For the text-containing cell, return its midpoint in [X, Y] coordinate format. 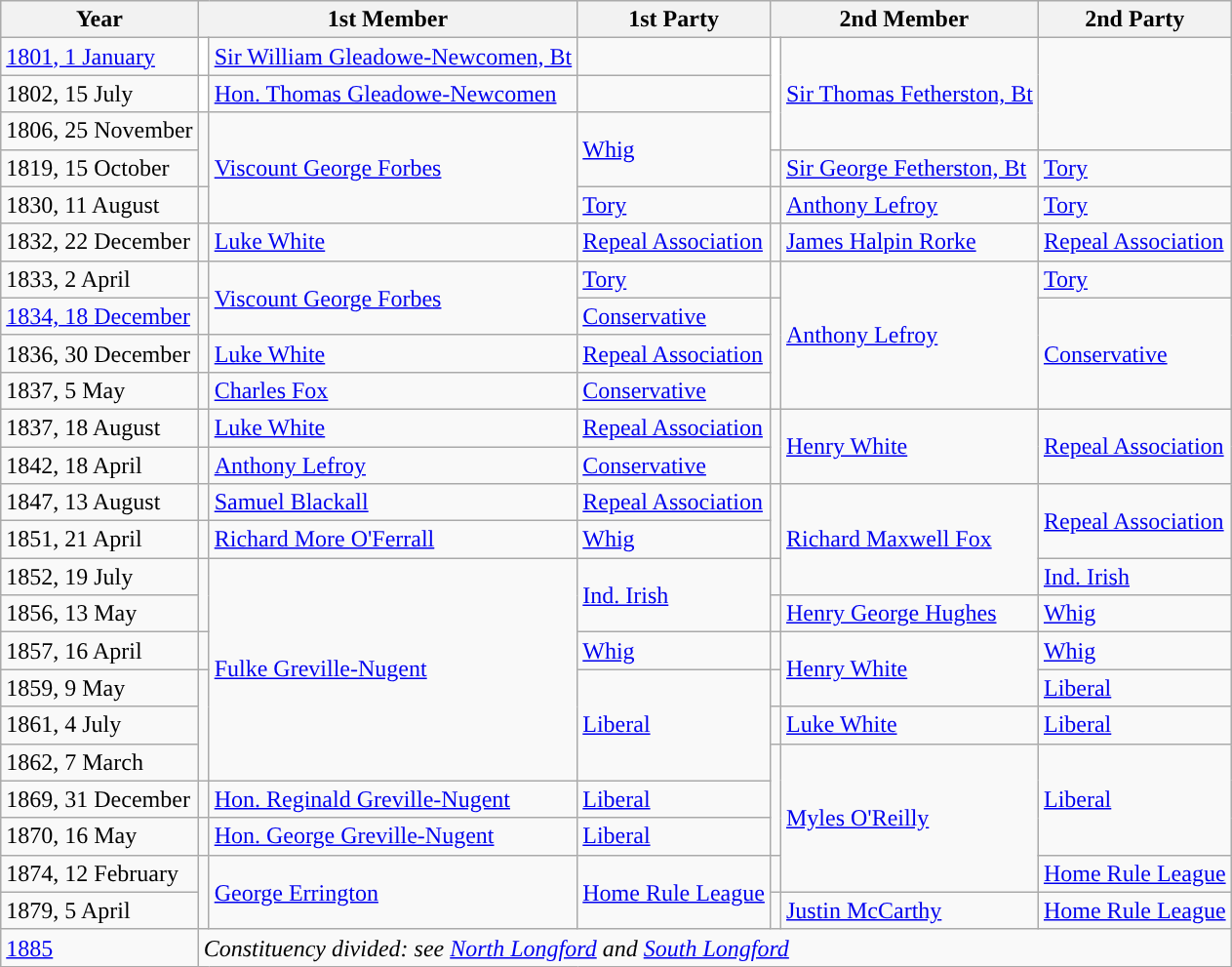
1847, 13 August [99, 503]
Henry George Hughes [909, 614]
1862, 7 March [99, 762]
1801, 1 January [99, 57]
1st Member [388, 20]
1836, 30 December [99, 353]
1885 [99, 947]
1819, 15 October [99, 168]
1856, 13 May [99, 614]
1st Party [674, 20]
2nd Member [903, 20]
Constituency divided: see North Longford and South Longford [714, 947]
1837, 5 May [99, 390]
1802, 15 July [99, 94]
1874, 12 February [99, 873]
1830, 11 August [99, 205]
1833, 2 April [99, 279]
Myles O'Reilly [909, 818]
Year [99, 20]
1870, 16 May [99, 836]
1834, 18 December [99, 316]
1857, 16 April [99, 651]
Fulke Greville-Nugent [393, 669]
Hon. Thomas Gleadowe-Newcomen [393, 94]
Hon. George Greville-Nugent [393, 836]
Richard Maxwell Fox [909, 540]
James Halpin Rorke [909, 242]
Sir William Gleadowe-Newcomen, Bt [393, 57]
Justin McCarthy [909, 910]
George Errington [393, 892]
1861, 4 July [99, 725]
Charles Fox [393, 390]
1852, 19 July [99, 577]
2nd Party [1134, 20]
1859, 9 May [99, 688]
1806, 25 November [99, 131]
Sir Thomas Fetherston, Bt [909, 94]
Sir George Fetherston, Bt [909, 168]
1837, 18 August [99, 427]
Samuel Blackall [393, 503]
1832, 22 December [99, 242]
Hon. Reginald Greville-Nugent [393, 799]
1869, 31 December [99, 799]
1842, 18 April [99, 465]
1879, 5 April [99, 910]
1851, 21 April [99, 540]
Richard More O'Ferrall [393, 540]
